Return [X, Y] of the center of cell containing provided text 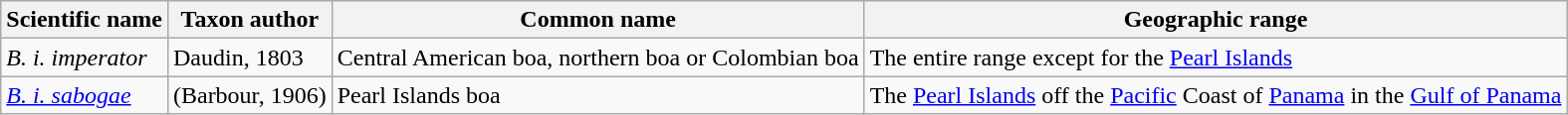
Common name [597, 20]
(Barbour, 1906) [249, 95]
Geographic range [1216, 20]
Pearl Islands boa [597, 95]
Central American boa, northern boa or Colombian boa [597, 57]
Taxon author [249, 20]
Daudin, 1803 [249, 57]
The Pearl Islands off the Pacific Coast of Panama in the Gulf of Panama [1216, 95]
The entire range except for the Pearl Islands [1216, 57]
B. i. sabogae [85, 95]
Scientific name [85, 20]
B. i. imperator [85, 57]
